Output the [x, y] coordinate of the center of the cell containing the given text.  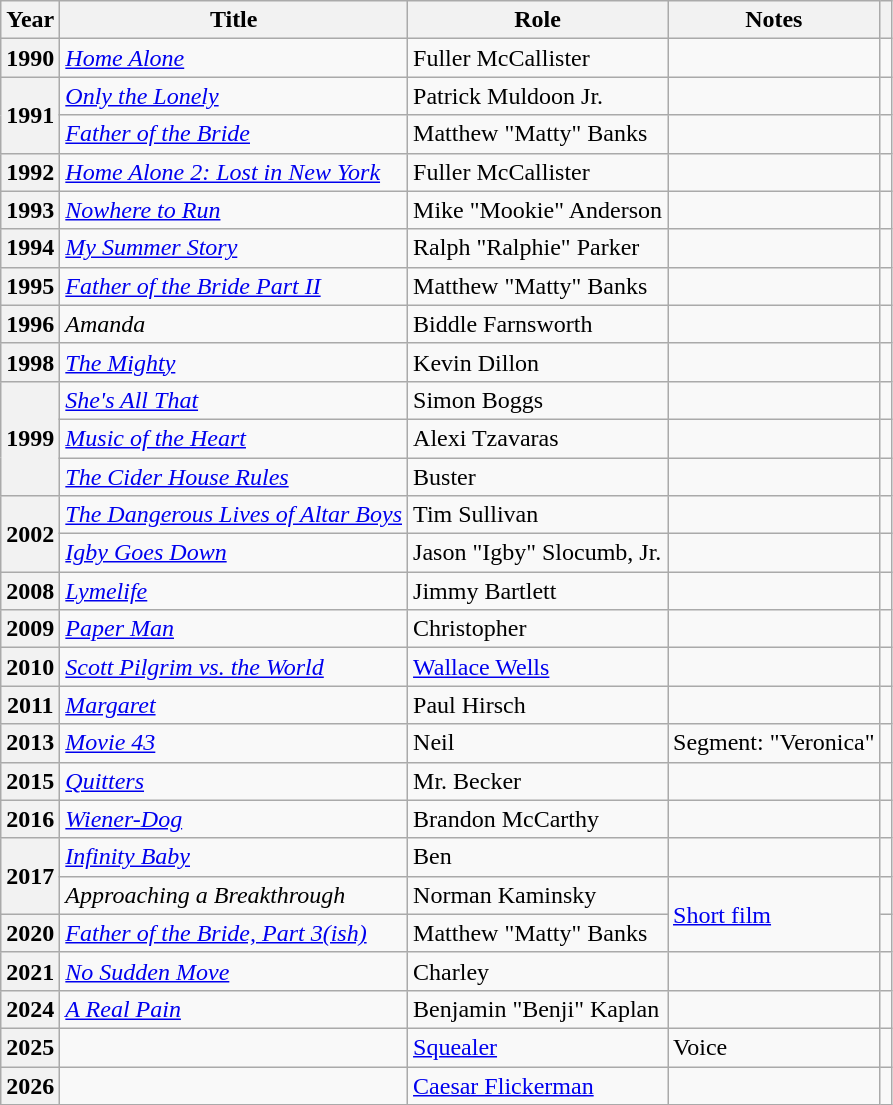
Home Alone [234, 58]
Igby Goes Down [234, 553]
Home Alone 2: Lost in New York [234, 172]
2002 [30, 534]
Approaching a Breakthrough [234, 895]
Music of the Heart [234, 438]
Mr. Becker [538, 781]
A Real Pain [234, 1009]
Voice [774, 1047]
2021 [30, 971]
2017 [30, 876]
Charley [538, 971]
Biddle Farnsworth [538, 324]
Squealer [538, 1047]
Short film [774, 914]
2026 [30, 1085]
Jimmy Bartlett [538, 591]
Title [234, 20]
Brandon McCarthy [538, 819]
2008 [30, 591]
2024 [30, 1009]
Christopher [538, 629]
Nowhere to Run [234, 210]
The Cider House Rules [234, 477]
Year [30, 20]
Infinity Baby [234, 857]
Patrick Muldoon Jr. [538, 96]
Ralph "Ralphie" Parker [538, 248]
2011 [30, 705]
Benjamin "Benji" Kaplan [538, 1009]
Role [538, 20]
Simon Boggs [538, 400]
Neil [538, 743]
2015 [30, 781]
Wallace Wells [538, 667]
Scott Pilgrim vs. the World [234, 667]
Wiener-Dog [234, 819]
Only the Lonely [234, 96]
Caesar Flickerman [538, 1085]
Tim Sullivan [538, 515]
1993 [30, 210]
2020 [30, 933]
Paper Man [234, 629]
Amanda [234, 324]
Father of the Bride, Part 3(ish) [234, 933]
2009 [30, 629]
Paul Hirsch [538, 705]
My Summer Story [234, 248]
The Dangerous Lives of Altar Boys [234, 515]
1991 [30, 115]
2013 [30, 743]
Notes [774, 20]
The Mighty [234, 362]
Norman Kaminsky [538, 895]
Buster [538, 477]
1990 [30, 58]
Mike "Mookie" Anderson [538, 210]
1994 [30, 248]
Movie 43 [234, 743]
1992 [30, 172]
Lymelife [234, 591]
Quitters [234, 781]
1996 [30, 324]
2016 [30, 819]
Father of the Bride [234, 134]
1995 [30, 286]
Kevin Dillon [538, 362]
Segment: "Veronica" [774, 743]
Jason "Igby" Slocumb, Jr. [538, 553]
Ben [538, 857]
2010 [30, 667]
Alexi Tzavaras [538, 438]
1999 [30, 438]
Margaret [234, 705]
No Sudden Move [234, 971]
She's All That [234, 400]
2025 [30, 1047]
1998 [30, 362]
Father of the Bride Part II [234, 286]
